Provide the (X, Y) coordinate of the cell's center where the given text is located.  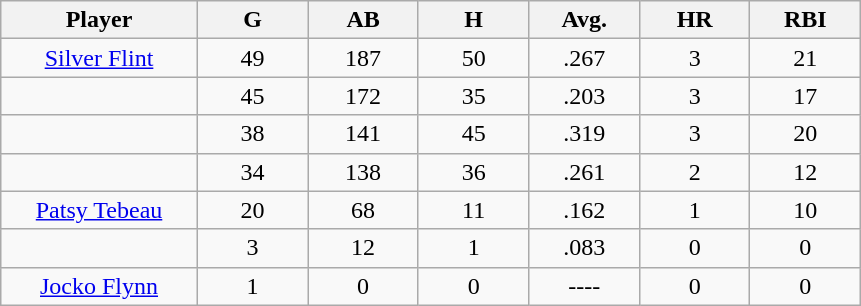
138 (364, 172)
35 (474, 96)
10 (806, 210)
38 (252, 134)
.083 (584, 248)
.162 (584, 210)
.267 (584, 58)
Silver Flint (100, 58)
AB (364, 20)
G (252, 20)
Avg. (584, 20)
.261 (584, 172)
21 (806, 58)
Player (100, 20)
187 (364, 58)
141 (364, 134)
11 (474, 210)
49 (252, 58)
172 (364, 96)
---- (584, 286)
HR (694, 20)
.319 (584, 134)
Jocko Flynn (100, 286)
34 (252, 172)
RBI (806, 20)
17 (806, 96)
2 (694, 172)
36 (474, 172)
Patsy Tebeau (100, 210)
68 (364, 210)
H (474, 20)
.203 (584, 96)
50 (474, 58)
